Return [x, y] of the center of cell containing provided text 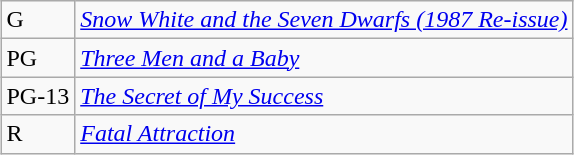
G [38, 20]
PG-13 [38, 96]
Fatal Attraction [324, 134]
The Secret of My Success [324, 96]
Snow White and the Seven Dwarfs (1987 Re-issue) [324, 20]
Three Men and a Baby [324, 58]
PG [38, 58]
R [38, 134]
